Detect which cell encompasses the target text, then output its [x, y] center coordinate. 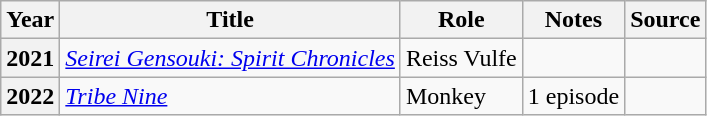
2022 [30, 96]
Reiss Vulfe [461, 58]
Year [30, 20]
1 episode [573, 96]
Notes [573, 20]
Role [461, 20]
Source [666, 20]
Monkey [461, 96]
2021 [30, 58]
Seirei Gensouki: Spirit Chronicles [230, 58]
Title [230, 20]
Tribe Nine [230, 96]
